From the cell containing the given text, extract its center point as [x, y] coordinate. 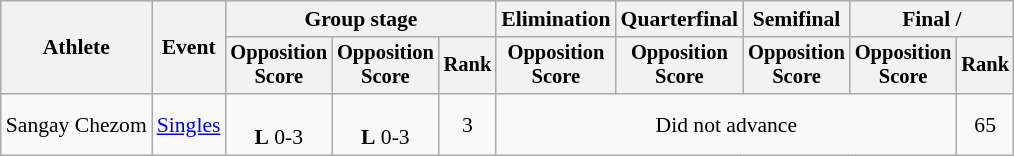
Group stage [360, 19]
Quarterfinal [680, 19]
Singles [189, 124]
Sangay Chezom [76, 124]
Elimination [556, 19]
65 [985, 124]
Semifinal [796, 19]
Event [189, 48]
Did not advance [726, 124]
Athlete [76, 48]
3 [468, 124]
Final / [932, 19]
